Identify which cell holds the provided text, then report its (X, Y) central coordinate. 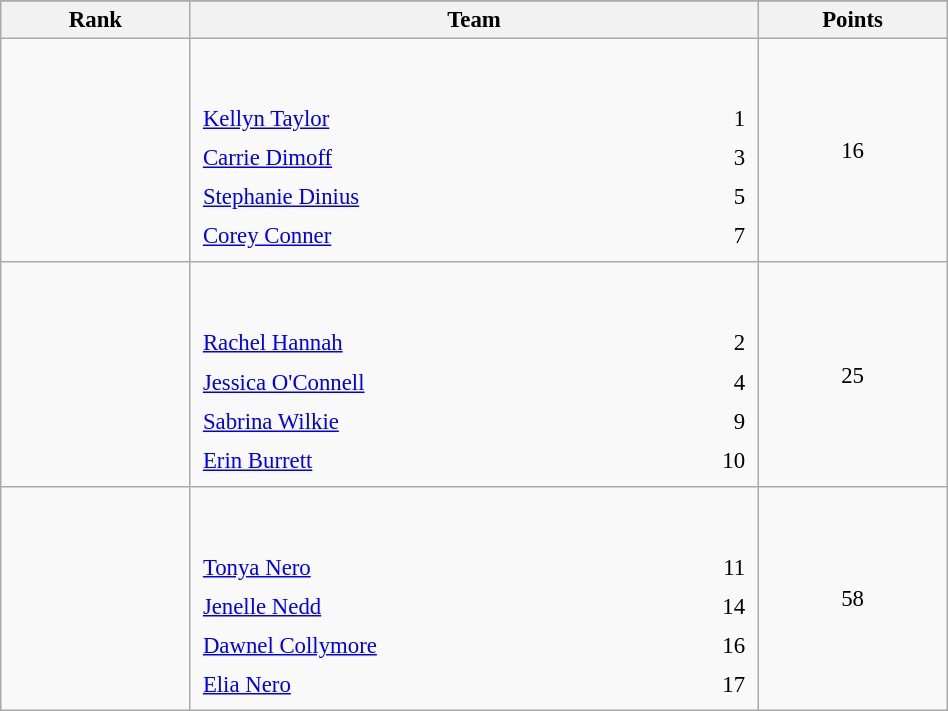
Jenelle Nedd (432, 606)
Rachel Hannah (429, 343)
Dawnel Collymore (432, 645)
9 (706, 421)
58 (852, 598)
17 (708, 684)
3 (719, 158)
2 (706, 343)
Tonya Nero (432, 567)
Jessica O'Connell (429, 382)
Points (852, 20)
Corey Conner (442, 236)
Elia Nero (432, 684)
1 (719, 119)
Stephanie Dinius (442, 197)
Rachel Hannah 2 Jessica O'Connell 4 Sabrina Wilkie 9 Erin Burrett 10 (474, 374)
4 (706, 382)
Carrie Dimoff (442, 158)
10 (706, 460)
Erin Burrett (429, 460)
Kellyn Taylor (442, 119)
Sabrina Wilkie (429, 421)
Tonya Nero 11 Jenelle Nedd 14 Dawnel Collymore 16 Elia Nero 17 (474, 598)
7 (719, 236)
Team (474, 20)
11 (708, 567)
25 (852, 374)
5 (719, 197)
14 (708, 606)
Kellyn Taylor 1 Carrie Dimoff 3 Stephanie Dinius 5 Corey Conner 7 (474, 151)
Rank (96, 20)
